Find where the given text appears and provide that cell's center as (x, y) coordinate. 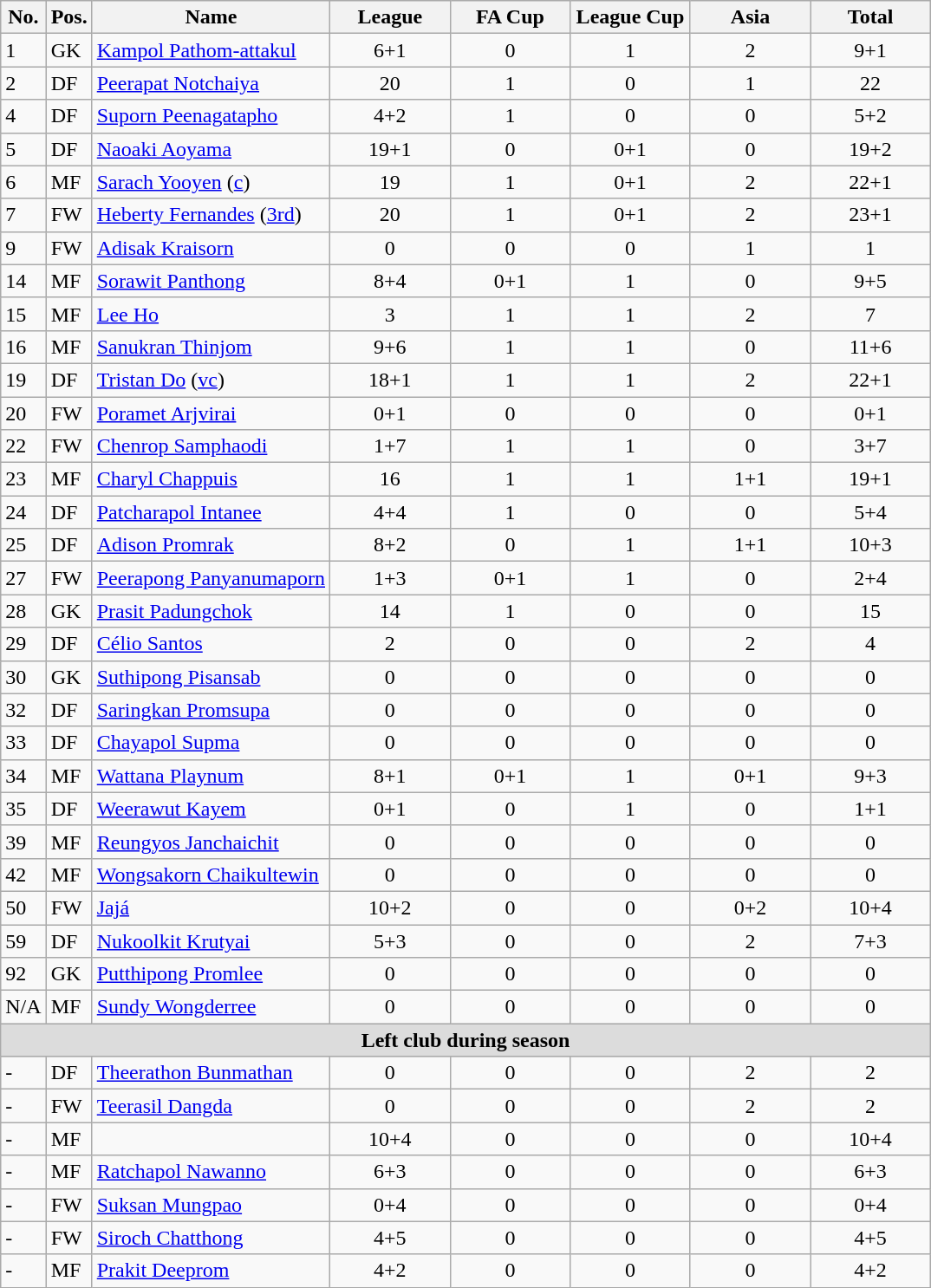
11+6 (870, 347)
Sarach Yooyen (c) (211, 182)
35 (23, 809)
9+6 (390, 347)
Peerapat Notchaiya (211, 83)
Chayapol Supma (211, 743)
7+3 (870, 940)
33 (23, 743)
9 (23, 248)
Wattana Playnum (211, 776)
24 (23, 512)
Teerasil Dangda (211, 1106)
Prasit Padungchok (211, 611)
Adisak Kraisorn (211, 248)
8+4 (390, 281)
3+7 (870, 446)
Pos. (69, 17)
39 (23, 842)
Célio Santos (211, 644)
1+3 (390, 578)
League (390, 17)
Kampol Pathom-attakul (211, 50)
League Cup (631, 17)
Asia (751, 17)
25 (23, 545)
Patcharapol Intanee (211, 512)
Reungyos Janchaichit (211, 842)
Jajá (211, 907)
Lee Ho (211, 314)
6+1 (390, 50)
N/A (23, 1007)
Chenrop Samphaodi (211, 446)
2+4 (870, 578)
50 (23, 907)
23+1 (870, 215)
Left club during season (466, 1040)
92 (23, 974)
8+2 (390, 545)
32 (23, 710)
10+2 (390, 907)
Prakit Deeprom (211, 1271)
3 (390, 314)
8+1 (390, 776)
4+4 (390, 512)
29 (23, 644)
9+5 (870, 281)
42 (23, 875)
23 (23, 479)
Saringkan Promsupa (211, 710)
5+2 (870, 116)
Poramet Arjvirai (211, 413)
No. (23, 17)
Siroch Chatthong (211, 1238)
34 (23, 776)
Name (211, 17)
5 (23, 149)
28 (23, 611)
9+3 (870, 776)
Suthipong Pisansab (211, 677)
Adison Promrak (211, 545)
27 (23, 578)
0+2 (751, 907)
Sundy Wongderree (211, 1007)
Sorawit Panthong (211, 281)
6 (23, 182)
30 (23, 677)
Ratchapol Nawanno (211, 1172)
5+4 (870, 512)
Sanukran Thinjom (211, 347)
5+3 (390, 940)
10+3 (870, 545)
1+7 (390, 446)
19+2 (870, 149)
Suksan Mungpao (211, 1205)
Putthipong Promlee (211, 974)
18+1 (390, 380)
9+1 (870, 50)
Tristan Do (vc) (211, 380)
Total (870, 17)
Theerathon Bunmathan (211, 1073)
Suporn Peenagatapho (211, 116)
Peerapong Panyanumaporn (211, 578)
Nukoolkit Krutyai (211, 940)
Charyl Chappuis (211, 479)
FA Cup (510, 17)
Heberty Fernandes (3rd) (211, 215)
Weerawut Kayem (211, 809)
59 (23, 940)
Naoaki Aoyama (211, 149)
Wongsakorn Chaikultewin (211, 875)
